Search for the cell housing the specified text and yield its (x, y) center coordinate. 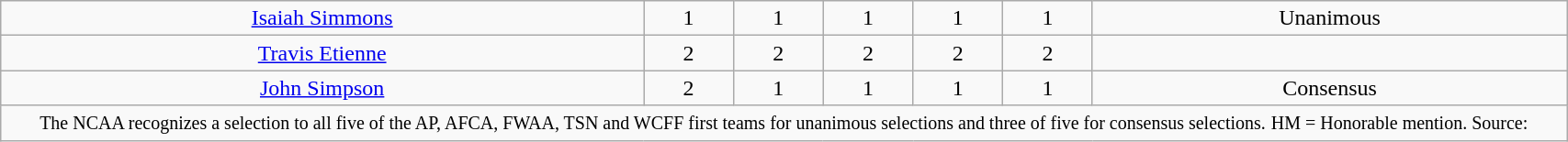
Consensus (1329, 88)
Unanimous (1329, 18)
Travis Etienne (322, 53)
John Simpson (322, 88)
Isaiah Simmons (322, 18)
